Return the [x, y] coordinate for the center point of the cell that contains the specified text.  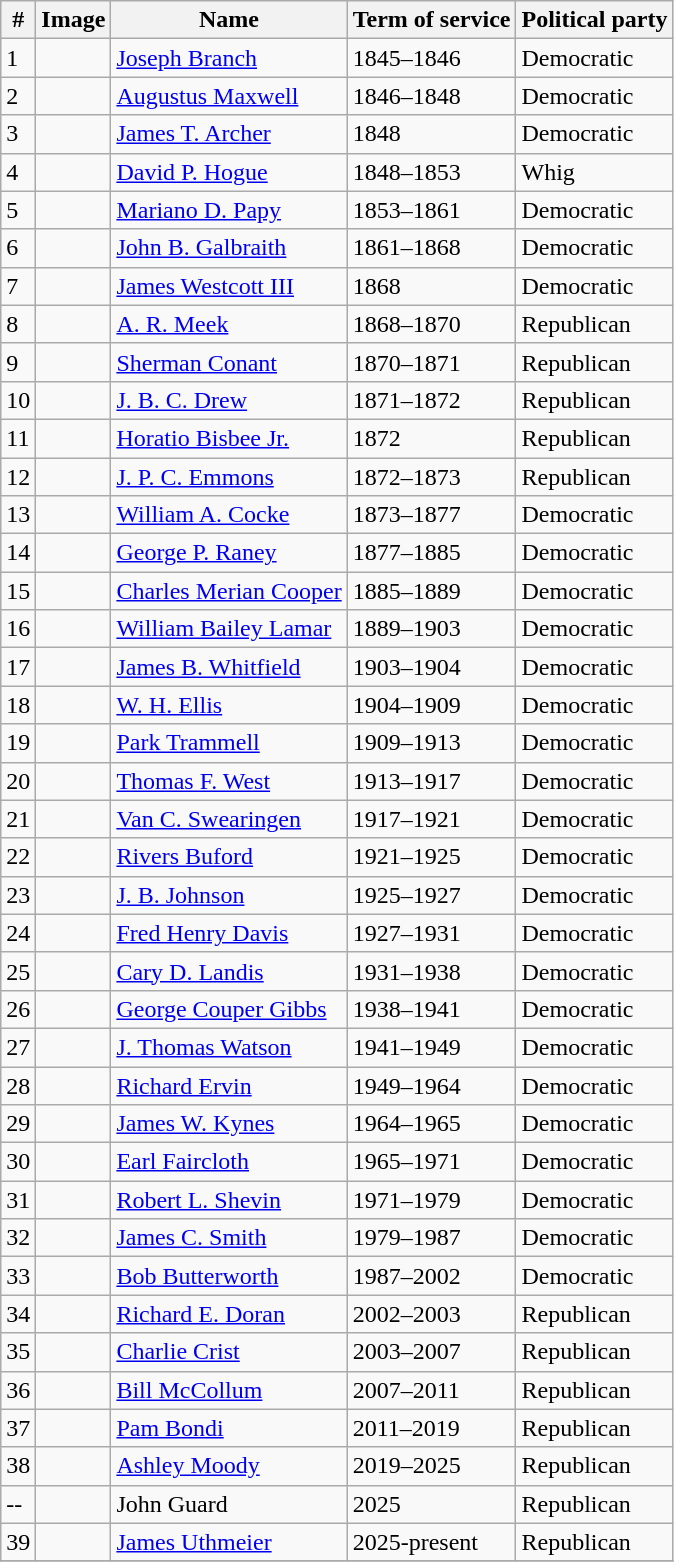
1848 [432, 134]
1872 [432, 438]
10 [18, 400]
Political party [594, 20]
1964–1965 [432, 1124]
J. B. C. Drew [229, 400]
28 [18, 1085]
1965–1971 [432, 1162]
6 [18, 248]
Joseph Branch [229, 58]
1921–1925 [432, 857]
Sherman Conant [229, 362]
9 [18, 362]
William A. Cocke [229, 515]
James W. Kynes [229, 1124]
Name [229, 20]
19 [18, 743]
Bill McCollum [229, 1390]
James Uthmeier [229, 1542]
1904–1909 [432, 705]
11 [18, 438]
36 [18, 1390]
David P. Hogue [229, 172]
1848–1853 [432, 172]
1931–1938 [432, 971]
1868 [432, 286]
4 [18, 172]
38 [18, 1466]
George Couper Gibbs [229, 1009]
2 [18, 96]
31 [18, 1200]
James T. Archer [229, 134]
8 [18, 324]
# [18, 20]
2003–2007 [432, 1352]
1987–2002 [432, 1276]
2025 [432, 1504]
1909–1913 [432, 743]
1903–1904 [432, 667]
John B. Galbraith [229, 248]
1979–1987 [432, 1238]
37 [18, 1428]
2025-present [432, 1542]
Horatio Bisbee Jr. [229, 438]
18 [18, 705]
1861–1868 [432, 248]
2007–2011 [432, 1390]
1949–1964 [432, 1085]
1 [18, 58]
1870–1871 [432, 362]
20 [18, 781]
5 [18, 210]
1873–1877 [432, 515]
W. H. Ellis [229, 705]
Fred Henry Davis [229, 933]
Rivers Buford [229, 857]
Term of service [432, 20]
25 [18, 971]
J. Thomas Watson [229, 1047]
15 [18, 591]
Bob Butterworth [229, 1276]
Charlie Crist [229, 1352]
James Westcott III [229, 286]
32 [18, 1238]
Park Trammell [229, 743]
21 [18, 819]
27 [18, 1047]
35 [18, 1352]
1917–1921 [432, 819]
13 [18, 515]
23 [18, 895]
17 [18, 667]
John Guard [229, 1504]
1971–1979 [432, 1200]
29 [18, 1124]
Ashley Moody [229, 1466]
2019–2025 [432, 1466]
William Bailey Lamar [229, 629]
Richard Ervin [229, 1085]
A. R. Meek [229, 324]
26 [18, 1009]
1889–1903 [432, 629]
1941–1949 [432, 1047]
39 [18, 1542]
Thomas F. West [229, 781]
1872–1873 [432, 477]
3 [18, 134]
22 [18, 857]
James C. Smith [229, 1238]
34 [18, 1314]
1846–1848 [432, 96]
Charles Merian Cooper [229, 591]
7 [18, 286]
33 [18, 1276]
1868–1870 [432, 324]
Van C. Swearingen [229, 819]
1871–1872 [432, 400]
12 [18, 477]
1853–1861 [432, 210]
Mariano D. Papy [229, 210]
2011–2019 [432, 1428]
16 [18, 629]
1913–1917 [432, 781]
Earl Faircloth [229, 1162]
1927–1931 [432, 933]
George P. Raney [229, 553]
J. P. C. Emmons [229, 477]
-- [18, 1504]
1885–1889 [432, 591]
2002–2003 [432, 1314]
14 [18, 553]
1845–1846 [432, 58]
Augustus Maxwell [229, 96]
Richard E. Doran [229, 1314]
Image [74, 20]
1925–1927 [432, 895]
J. B. Johnson [229, 895]
Pam Bondi [229, 1428]
1938–1941 [432, 1009]
James B. Whitfield [229, 667]
Robert L. Shevin [229, 1200]
1877–1885 [432, 553]
Whig [594, 172]
30 [18, 1162]
24 [18, 933]
Cary D. Landis [229, 971]
